Return the (X, Y) coordinate for the center point of the cell that contains the specified text.  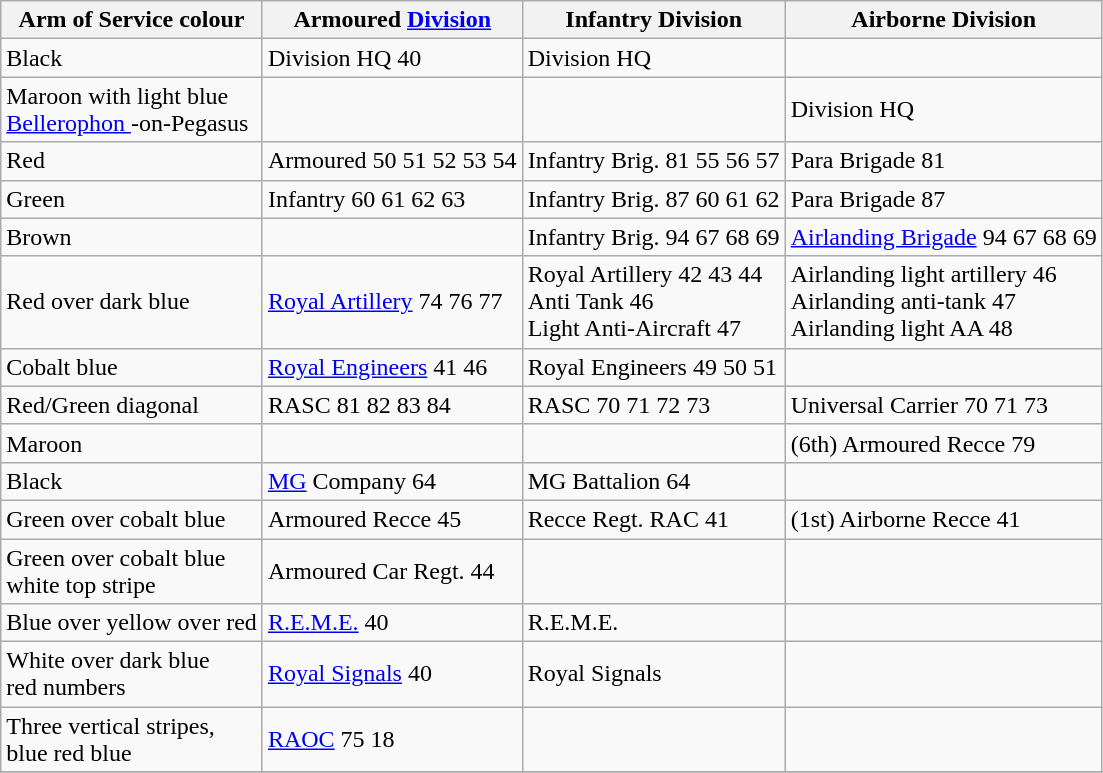
Green over cobalt blue white top stripe (132, 570)
Maroon with light blue Bellerophon -on-Pegasus (132, 110)
Armoured Division (392, 20)
RAOC 75 18 (392, 740)
Para Brigade 81 (944, 161)
Blue over yellow over red (132, 623)
Red over dark blue (132, 302)
Armoured Car Regt. 44 (392, 570)
Green over cobalt blue (132, 519)
Universal Carrier 70 71 73 (944, 405)
Airborne Division (944, 20)
Para Brigade 87 (944, 199)
Armoured 50 51 52 53 54 (392, 161)
R.E.M.E. 40 (392, 623)
Royal Engineers 41 46 (392, 367)
Green (132, 199)
Arm of Service colour (132, 20)
Red/Green diagonal (132, 405)
MG Battalion 64 (654, 481)
RASC 81 82 83 84 (392, 405)
Royal Artillery 42 43 44 Anti Tank 46 Light Anti-Aircraft 47 (654, 302)
Cobalt blue (132, 367)
Airlanding Brigade 94 67 68 69 (944, 237)
Royal Signals 40 (392, 674)
Infantry 60 61 62 63 (392, 199)
MG Company 64 (392, 481)
Recce Regt. RAC 41 (654, 519)
Maroon (132, 443)
(1st) Airborne Recce 41 (944, 519)
Royal Signals (654, 674)
Infantry Brig. 94 67 68 69 (654, 237)
Royal Engineers 49 50 51 (654, 367)
Royal Artillery 74 76 77 (392, 302)
Three vertical stripes, blue red blue (132, 740)
Airlanding light artillery 46 Airlanding anti-tank 47 Airlanding light AA 48 (944, 302)
White over dark blue red numbers (132, 674)
R.E.M.E. (654, 623)
Division HQ 40 (392, 58)
(6th) Armoured Recce 79 (944, 443)
RASC 70 71 72 73 (654, 405)
Red (132, 161)
Infantry Brig. 81 55 56 57 (654, 161)
Infantry Division (654, 20)
Infantry Brig. 87 60 61 62 (654, 199)
Brown (132, 237)
Armoured Recce 45 (392, 519)
